Identify which cell holds the provided text, then report its [X, Y] central coordinate. 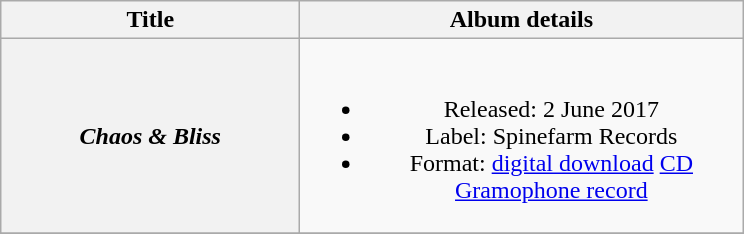
Title [150, 20]
Album details [522, 20]
Released: 2 June 2017Label: Spinefarm RecordsFormat: digital download CD Gramophone record [522, 136]
Chaos & Bliss [150, 136]
